Search for the cell housing the specified text and yield its (x, y) center coordinate. 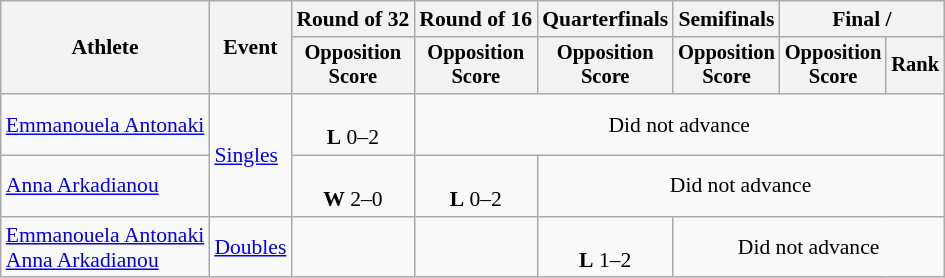
Emmanouela AntonakiAnna Arkadianou (106, 248)
Rank (915, 66)
Singles (250, 155)
Event (250, 48)
Doubles (250, 248)
Round of 16 (476, 19)
Semifinals (726, 19)
Round of 32 (352, 19)
W 2–0 (352, 186)
Emmanouela Antonaki (106, 124)
Athlete (106, 48)
Anna Arkadianou (106, 186)
L 1–2 (605, 248)
Quarterfinals (605, 19)
Final / (862, 19)
